Find where the given text appears and provide that cell's center as [X, Y] coordinate. 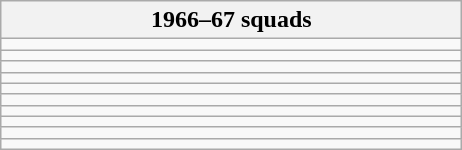
1966–67 squads [232, 20]
